Search for the cell housing the specified text and yield its (X, Y) center coordinate. 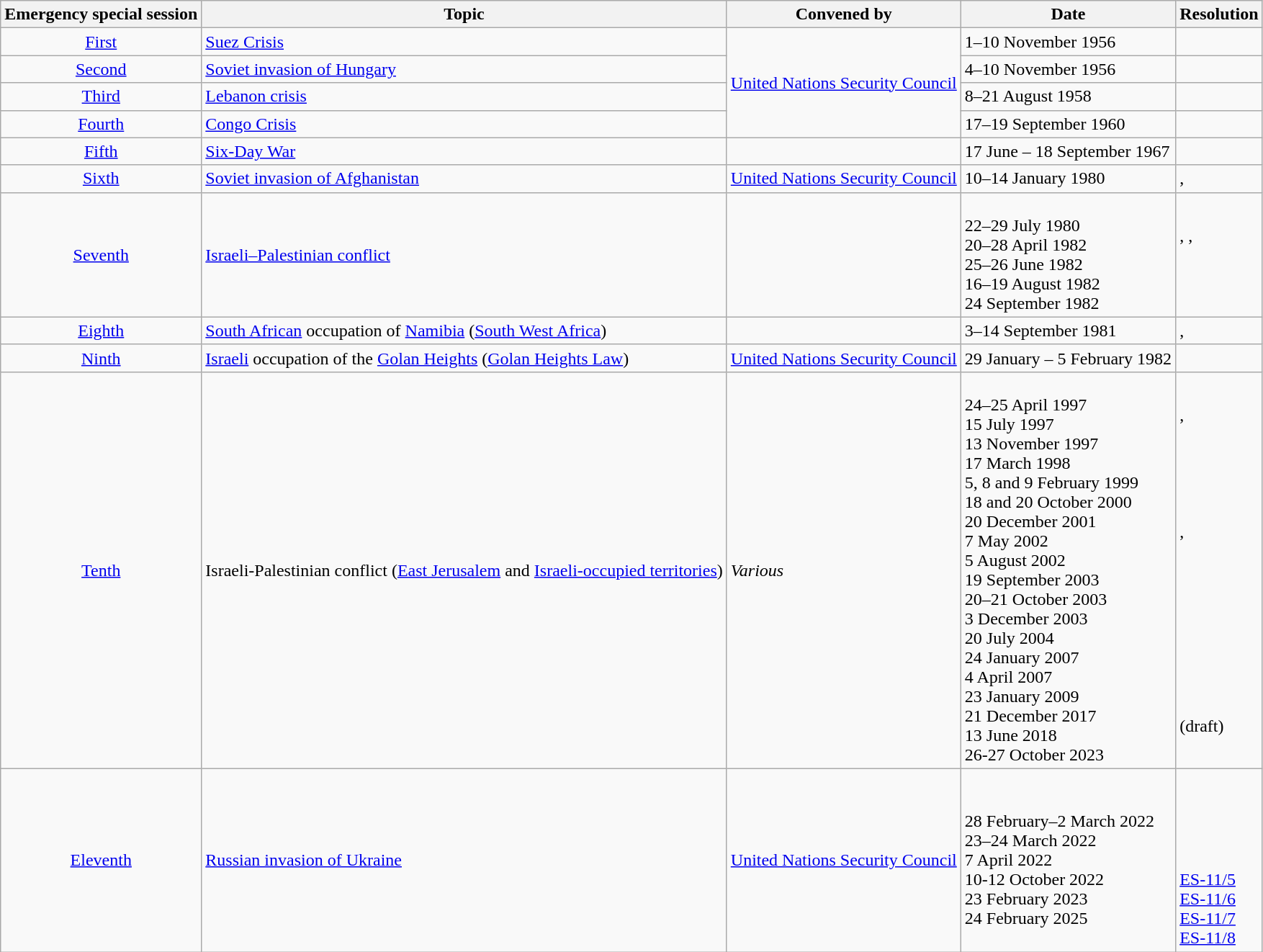
4–10 November 1956 (1068, 69)
10–14 January 1980 (1068, 179)
, , (1219, 255)
1–10 November 1956 (1068, 42)
17–19 September 1960 (1068, 124)
22–29 July 1980 20–28 April 1982 25–26 June 1982 16–19 August 1982 24 September 1982 (1068, 255)
Russian invasion of Ukraine (464, 860)
28 February–2 March 2022 23–24 March 2022 7 April 2022 10-12 October 2022 23 February 2023 24 February 2025 (1068, 860)
Emergency special session (101, 14)
Fifth (101, 151)
Six-Day War (464, 151)
Eleventh (101, 860)
Israeli-Palestinian conflict (East Jerusalem and Israeli-occupied territories) (464, 570)
Topic (464, 14)
8–21 August 1958 (1068, 96)
17 June – 18 September 1967 (1068, 151)
ES-11/5 ES-11/6 ES-11/7 ES-11/8 (1219, 860)
South African occupation of Namibia (South West Africa) (464, 331)
Israeli–Palestinian conflict (464, 255)
, , (draft) (1219, 570)
Second (101, 69)
Lebanon crisis (464, 96)
Soviet invasion of Afghanistan (464, 179)
29 January – 5 February 1982 (1068, 358)
Israeli occupation of the Golan Heights (Golan Heights Law) (464, 358)
Seventh (101, 255)
Various (844, 570)
Eighth (101, 331)
Fourth (101, 124)
Congo Crisis (464, 124)
Soviet invasion of Hungary (464, 69)
Tenth (101, 570)
Suez Crisis (464, 42)
Date (1068, 14)
3–14 September 1981 (1068, 331)
Resolution (1219, 14)
Convened by (844, 14)
Ninth (101, 358)
First (101, 42)
Third (101, 96)
Sixth (101, 179)
